From the cell containing the given text, extract its center point as (X, Y) coordinate. 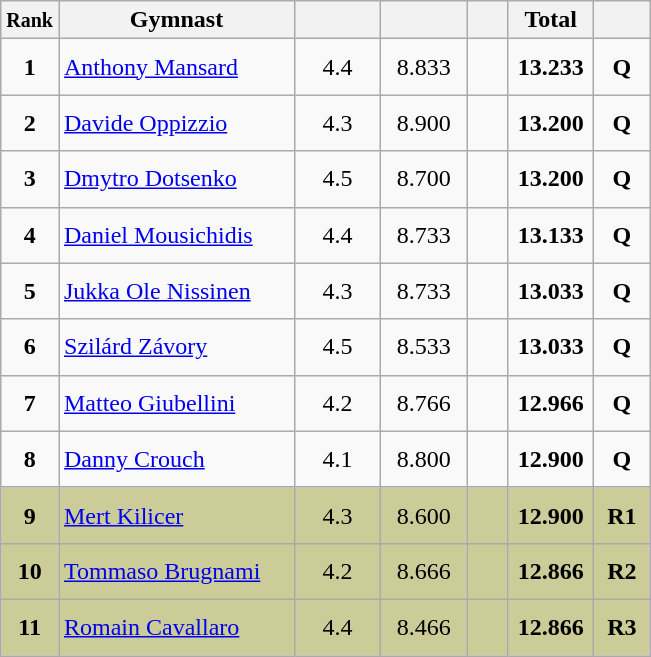
R3 (622, 627)
6 (30, 347)
10 (30, 571)
R2 (622, 571)
R1 (622, 515)
Danny Crouch (176, 459)
Jukka Ole Nissinen (176, 291)
13.133 (551, 235)
Tommaso Brugnami (176, 571)
8.600 (424, 515)
Total (551, 20)
8.533 (424, 347)
Gymnast (176, 20)
8.800 (424, 459)
8.833 (424, 67)
4.1 (338, 459)
Anthony Mansard (176, 67)
8.466 (424, 627)
8.666 (424, 571)
Matteo Giubellini (176, 403)
12.966 (551, 403)
8 (30, 459)
8.766 (424, 403)
9 (30, 515)
Dmytro Dotsenko (176, 179)
Daniel Mousichidis (176, 235)
7 (30, 403)
Romain Cavallaro (176, 627)
1 (30, 67)
Davide Oppizzio (176, 123)
Szilárd Závory (176, 347)
2 (30, 123)
8.900 (424, 123)
3 (30, 179)
5 (30, 291)
13.233 (551, 67)
11 (30, 627)
8.700 (424, 179)
Mert Kilicer (176, 515)
Rank (30, 20)
4 (30, 235)
